Determine the [X, Y] coordinate at the center of the cell enclosing the given text.  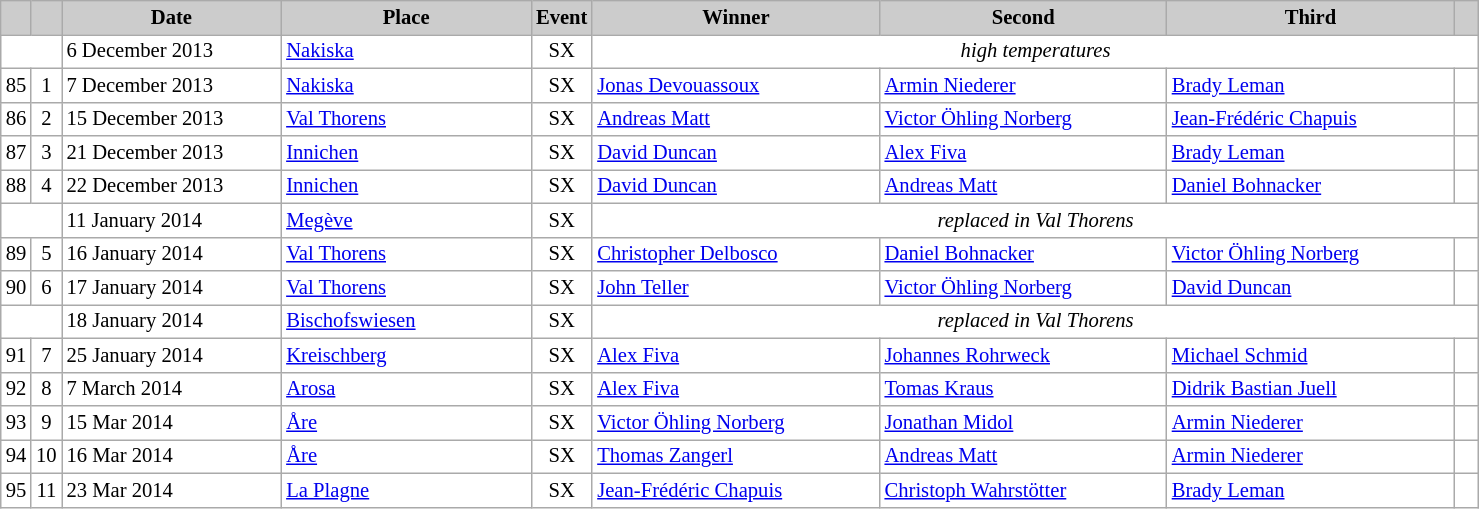
7 March 2014 [172, 389]
Kreischberg [406, 355]
Jonas Devouassoux [736, 85]
87 [16, 153]
Didrik Bastian Juell [1310, 389]
6 [46, 287]
6 December 2013 [172, 51]
90 [16, 287]
95 [16, 490]
Event [562, 17]
23 Mar 2014 [172, 490]
85 [16, 85]
25 January 2014 [172, 355]
Tomas Kraus [1024, 389]
Date [172, 17]
John Teller [736, 287]
94 [16, 456]
high temperatures [1035, 51]
La Plagne [406, 490]
89 [16, 254]
2 [46, 119]
Place [406, 17]
11 [46, 490]
7 [46, 355]
Jonathan Midol [1024, 423]
Megève [406, 220]
Bischofswiesen [406, 321]
86 [16, 119]
Arosa [406, 389]
15 Mar 2014 [172, 423]
Christoph Wahrstötter [1024, 490]
Johannes Rohrweck [1024, 355]
93 [16, 423]
9 [46, 423]
4 [46, 186]
88 [16, 186]
10 [46, 456]
11 January 2014 [172, 220]
Christopher Delbosco [736, 254]
92 [16, 389]
91 [16, 355]
22 December 2013 [172, 186]
Third [1310, 17]
Second [1024, 17]
16 January 2014 [172, 254]
21 December 2013 [172, 153]
8 [46, 389]
Winner [736, 17]
Thomas Zangerl [736, 456]
5 [46, 254]
7 December 2013 [172, 85]
17 January 2014 [172, 287]
Michael Schmid [1310, 355]
15 December 2013 [172, 119]
1 [46, 85]
3 [46, 153]
16 Mar 2014 [172, 456]
18 January 2014 [172, 321]
